Detect which cell encompasses the target text, then output its [X, Y] center coordinate. 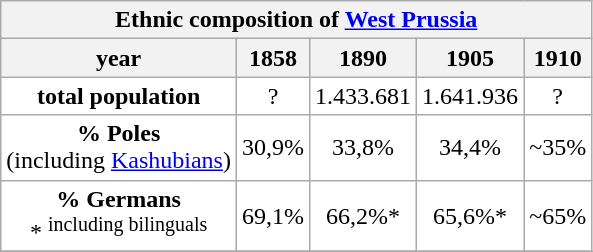
1910 [558, 58]
~35% [558, 148]
65,6%* [470, 216]
~65% [558, 216]
66,2%* [362, 216]
total population [119, 96]
1890 [362, 58]
1905 [470, 58]
1.641.936 [470, 96]
% Germans * including bilinguals [119, 216]
69,1% [272, 216]
year [119, 58]
1858 [272, 58]
1.433.681 [362, 96]
30,9% [272, 148]
34,4% [470, 148]
33,8% [362, 148]
% Poles (including Kashubians) [119, 148]
Ethnic composition of West Prussia [296, 20]
